Return the (X, Y) coordinate for the center point of the cell that contains the specified text.  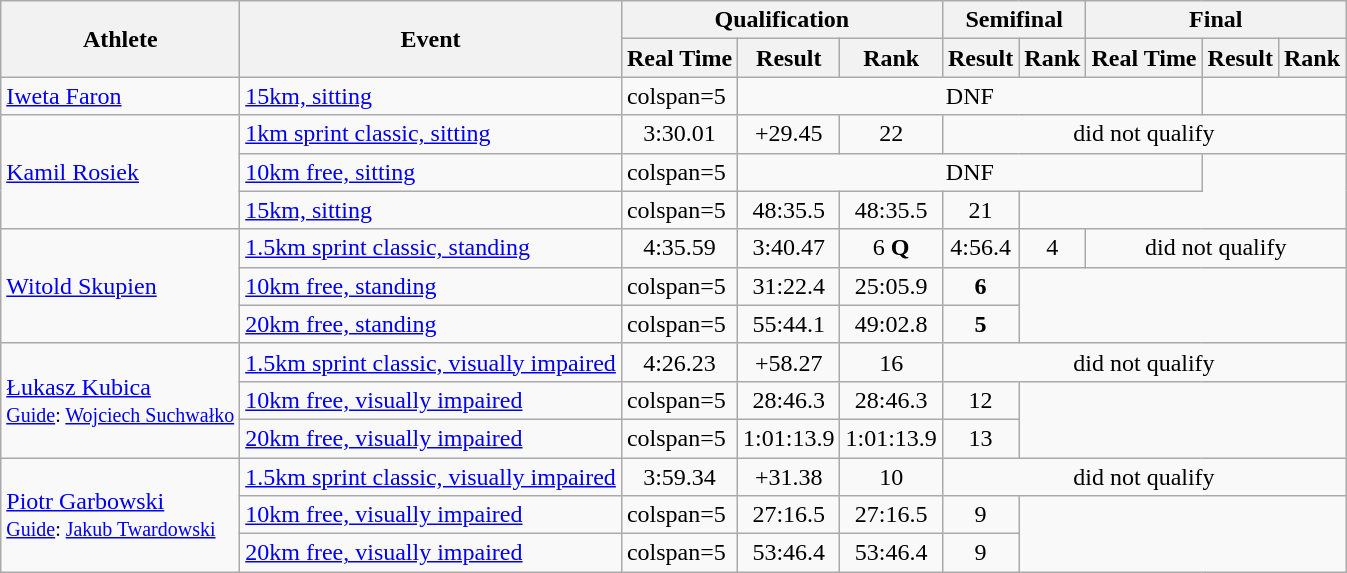
31:22.4 (789, 286)
+29.45 (789, 134)
13 (980, 438)
12 (980, 400)
+58.27 (789, 362)
Athlete (120, 39)
16 (891, 362)
3:59.34 (679, 477)
Łukasz KubicaGuide: Wojciech Suchwałko (120, 400)
Semifinal (1014, 20)
Kamil Rosiek (120, 172)
21 (980, 210)
Event (431, 39)
Witold Skupien (120, 286)
3:40.47 (789, 248)
49:02.8 (891, 324)
10 (891, 477)
6 (980, 286)
1.5km sprint classic, standing (431, 248)
4:26.23 (679, 362)
5 (980, 324)
Iweta Faron (120, 96)
55:44.1 (789, 324)
25:05.9 (891, 286)
20km free, standing (431, 324)
10km free, sitting (431, 172)
1km sprint classic, sitting (431, 134)
Piotr GarbowskiGuide: Jakub Twardowski (120, 515)
6 Q (891, 248)
4:56.4 (980, 248)
3:30.01 (679, 134)
+31.38 (789, 477)
10km free, standing (431, 286)
22 (891, 134)
Final (1216, 20)
4 (1052, 248)
4:35.59 (679, 248)
Qualification (782, 20)
